Determine the [X, Y] coordinate at the center of the cell enclosing the given text.  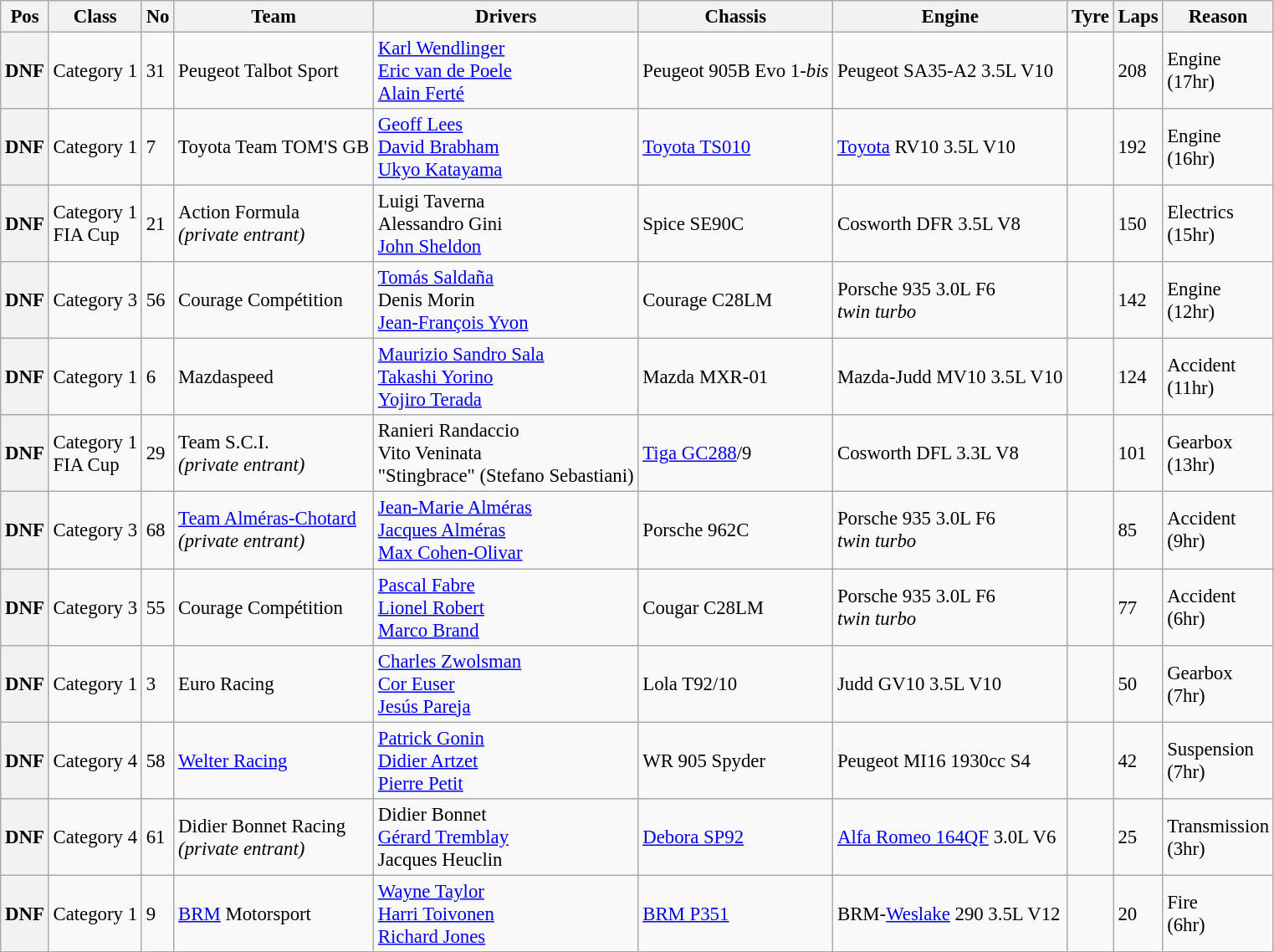
Fire(6hr) [1218, 914]
Peugeot 905B Evo 1-bis [736, 71]
Action Formula(private entrant) [274, 224]
Maurizio Sandro Sala Takashi Yorino Yojiro Terada [506, 377]
Charles Zwolsman Cor Euser Jesús Pareja [506, 683]
150 [1138, 224]
Laps [1138, 17]
42 [1138, 760]
7 [157, 147]
Judd GV10 3.5L V10 [950, 683]
31 [157, 71]
Engine(16hr) [1218, 147]
101 [1138, 453]
Cougar C28LM [736, 607]
Transmission(3hr) [1218, 837]
WR 905 Spyder [736, 760]
77 [1138, 607]
Didier Bonnet Racing(private entrant) [274, 837]
Patrick Gonin Didier Artzet Pierre Petit [506, 760]
50 [1138, 683]
Toyota RV10 3.5L V10 [950, 147]
Engine(12hr) [1218, 300]
Cosworth DFL 3.3L V8 [950, 453]
Mazda MXR-01 [736, 377]
Accident(11hr) [1218, 377]
Chassis [736, 17]
Peugeot Talbot Sport [274, 71]
Suspension(7hr) [1218, 760]
BRM Motorsport [274, 914]
No [157, 17]
124 [1138, 377]
BRM-Weslake 290 3.5L V12 [950, 914]
6 [157, 377]
Tyre [1091, 17]
Jean-Marie Alméras Jacques Alméras Max Cohen-Olivar [506, 530]
Pos [25, 17]
Tiga GC288/9 [736, 453]
56 [157, 300]
9 [157, 914]
Team S.C.I. (private entrant) [274, 453]
Mazdaspeed [274, 377]
Engine [950, 17]
Euro Racing [274, 683]
Tomás Saldaña Denis Morin Jean-François Yvon [506, 300]
Geoff Lees David Brabham Ukyo Katayama [506, 147]
Toyota Team TOM'S GB [274, 147]
Porsche 962C [736, 530]
Spice SE90C [736, 224]
25 [1138, 837]
Didier Bonnet Gérard Tremblay Jacques Heuclin [506, 837]
Pascal Fabre Lionel Robert Marco Brand [506, 607]
Team Alméras-Chotard(private entrant) [274, 530]
Reason [1218, 17]
Electrics(15hr) [1218, 224]
Mazda-Judd MV10 3.5L V10 [950, 377]
Courage C28LM [736, 300]
Karl Wendlinger Eric van de Poele Alain Ferté [506, 71]
Welter Racing [274, 760]
Peugeot MI16 1930cc S4 [950, 760]
Drivers [506, 17]
Accident(6hr) [1218, 607]
BRM P351 [736, 914]
Team [274, 17]
3 [157, 683]
20 [1138, 914]
Gearbox(7hr) [1218, 683]
Gearbox(13hr) [1218, 453]
Wayne Taylor Harri Toivonen Richard Jones [506, 914]
Peugeot SA35-A2 3.5L V10 [950, 71]
Toyota TS010 [736, 147]
142 [1138, 300]
208 [1138, 71]
Alfa Romeo 164QF 3.0L V6 [950, 837]
29 [157, 453]
Lola T92/10 [736, 683]
Ranieri Randaccio Vito Veninata "Stingbrace" (Stefano Sebastiani) [506, 453]
192 [1138, 147]
55 [157, 607]
Accident(9hr) [1218, 530]
85 [1138, 530]
21 [157, 224]
Engine(17hr) [1218, 71]
Debora SP92 [736, 837]
68 [157, 530]
Luigi Taverna Alessandro Gini John Sheldon [506, 224]
Cosworth DFR 3.5L V8 [950, 224]
61 [157, 837]
58 [157, 760]
Class [95, 17]
